Return the [X, Y] coordinate for the center point of the cell that contains the specified text.  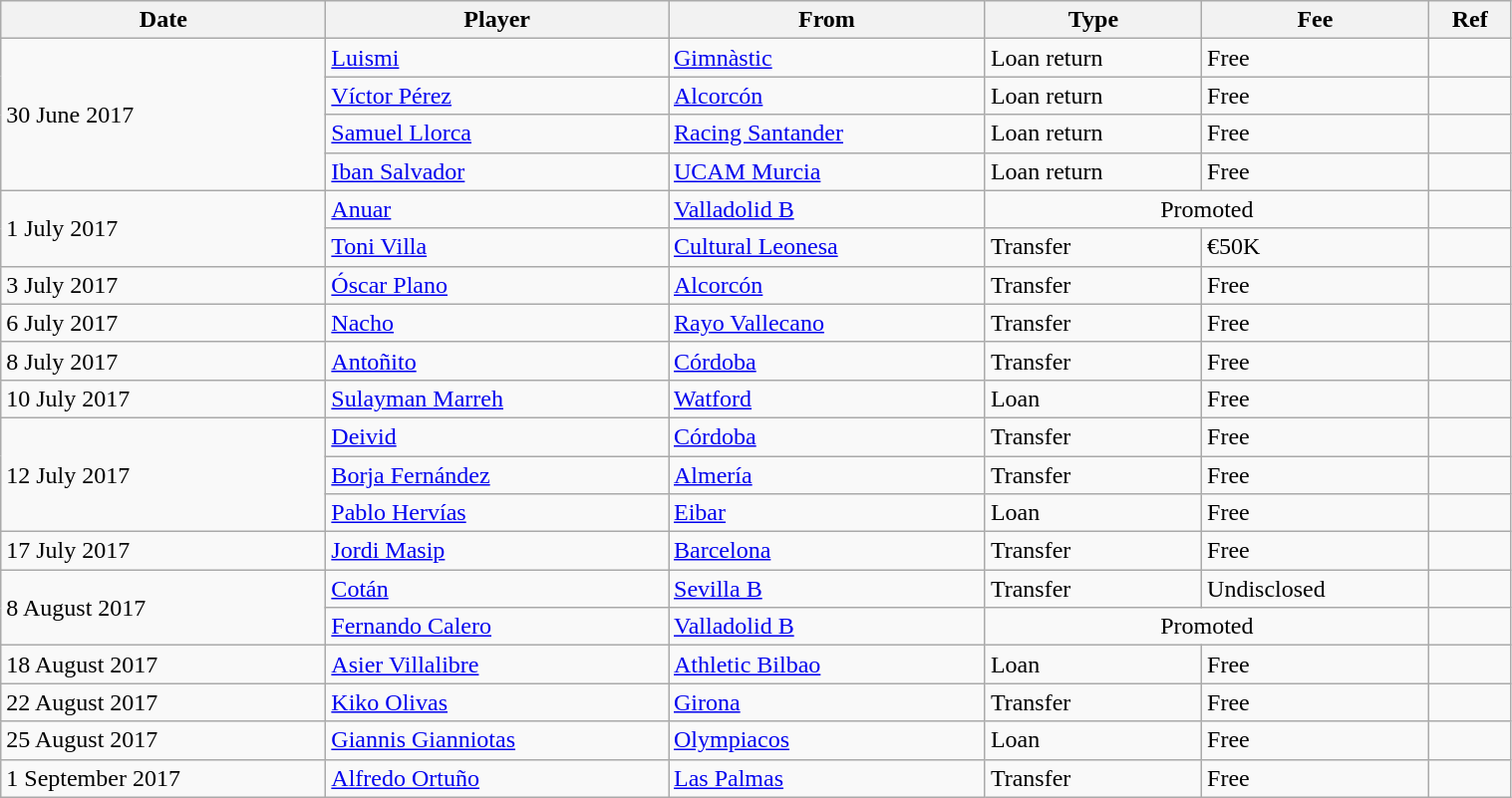
Víctor Pérez [497, 96]
6 July 2017 [163, 323]
Alfredo Ortuño [497, 778]
30 June 2017 [163, 115]
Anuar [497, 209]
Sulayman Marreh [497, 399]
8 July 2017 [163, 361]
Toni Villa [497, 247]
Type [1092, 20]
Deivid [497, 436]
Rayo Vallecano [826, 323]
Player [497, 20]
22 August 2017 [163, 702]
Jordi Masip [497, 551]
Antoñito [497, 361]
Barcelona [826, 551]
12 July 2017 [163, 474]
Kiko Olivas [497, 702]
Óscar Plano [497, 285]
Racing Santander [826, 133]
From [826, 20]
Girona [826, 702]
25 August 2017 [163, 740]
Fee [1316, 20]
Eibar [826, 513]
Nacho [497, 323]
Date [163, 20]
18 August 2017 [163, 665]
Almería [826, 475]
Luismi [497, 58]
Pablo Hervías [497, 513]
Cotán [497, 589]
Fernando Calero [497, 627]
Athletic Bilbao [826, 665]
Watford [826, 399]
8 August 2017 [163, 608]
Borja Fernández [497, 475]
1 September 2017 [163, 778]
17 July 2017 [163, 551]
Las Palmas [826, 778]
Samuel Llorca [497, 133]
Asier Villalibre [497, 665]
10 July 2017 [163, 399]
Gimnàstic [826, 58]
1 July 2017 [163, 228]
Sevilla B [826, 589]
Iban Salvador [497, 171]
Cultural Leonesa [826, 247]
€50K [1316, 247]
Giannis Gianniotas [497, 740]
Undisclosed [1316, 589]
Ref [1469, 20]
3 July 2017 [163, 285]
Olympiacos [826, 740]
UCAM Murcia [826, 171]
